For the text-containing cell, return its midpoint in (x, y) coordinate format. 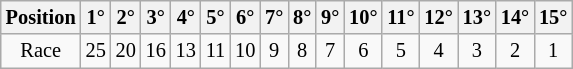
1° (96, 17)
2° (126, 17)
7° (274, 17)
16 (156, 51)
4° (186, 17)
5° (216, 17)
10 (245, 51)
3 (477, 51)
1 (553, 51)
25 (96, 51)
13 (186, 51)
4 (438, 51)
Position (41, 17)
8° (302, 17)
5 (400, 51)
2 (515, 51)
7 (330, 51)
15° (553, 17)
13° (477, 17)
6° (245, 17)
11° (400, 17)
3° (156, 17)
20 (126, 51)
9 (274, 51)
10° (363, 17)
9° (330, 17)
12° (438, 17)
Race (41, 51)
14° (515, 17)
11 (216, 51)
8 (302, 51)
6 (363, 51)
